From the cell containing the given text, extract its center point as (x, y) coordinate. 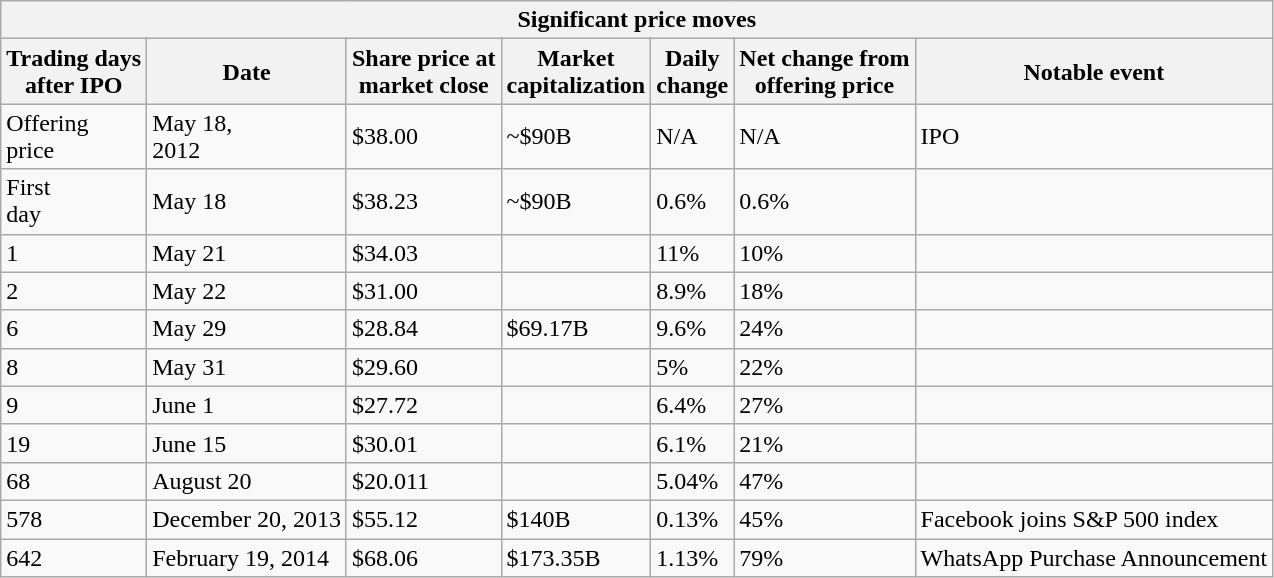
Marketcapitalization (576, 72)
68 (74, 481)
$38.00 (424, 136)
642 (74, 557)
$69.17B (576, 329)
May 29 (247, 329)
24% (824, 329)
$20.011 (424, 481)
10% (824, 253)
$30.01 (424, 443)
9 (74, 405)
Share price atmarket close (424, 72)
June 1 (247, 405)
$140B (576, 519)
0.13% (692, 519)
Facebook joins S&P 500 index (1094, 519)
21% (824, 443)
5% (692, 367)
Significant price moves (637, 20)
$173.35B (576, 557)
1 (74, 253)
6.1% (692, 443)
June 15 (247, 443)
45% (824, 519)
May 22 (247, 291)
Offeringprice (74, 136)
5.04% (692, 481)
8.9% (692, 291)
$34.03 (424, 253)
August 20 (247, 481)
Trading daysafter IPO (74, 72)
22% (824, 367)
6.4% (692, 405)
$55.12 (424, 519)
8 (74, 367)
19 (74, 443)
Date (247, 72)
May 21 (247, 253)
IPO (1094, 136)
9.6% (692, 329)
Net change fromoffering price (824, 72)
May 18,2012 (247, 136)
47% (824, 481)
Notable event (1094, 72)
18% (824, 291)
May 31 (247, 367)
WhatsApp Purchase Announcement (1094, 557)
$68.06 (424, 557)
27% (824, 405)
79% (824, 557)
February 19, 2014 (247, 557)
$38.23 (424, 202)
11% (692, 253)
$28.84 (424, 329)
$27.72 (424, 405)
578 (74, 519)
$29.60 (424, 367)
6 (74, 329)
December 20, 2013 (247, 519)
2 (74, 291)
May 18 (247, 202)
Firstday (74, 202)
$31.00 (424, 291)
1.13% (692, 557)
Dailychange (692, 72)
